Pinpoint the cell where the given text exists, returning its [x, y] midpoint coordinate. 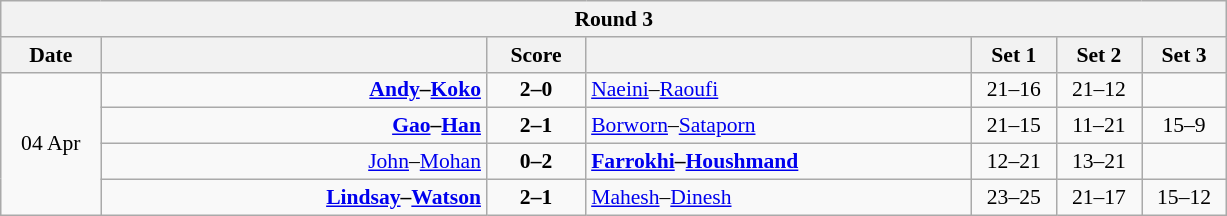
23–25 [1014, 197]
13–21 [1098, 162]
21–15 [1014, 126]
Borworn–Sataporn [778, 126]
Farrokhi–Houshmand [778, 162]
Set 1 [1014, 55]
Naeini–Raoufi [778, 90]
2–0 [536, 90]
04 Apr [51, 143]
Mahesh–Dinesh [778, 197]
Set 3 [1184, 55]
15–9 [1184, 126]
21–12 [1098, 90]
0–2 [536, 162]
Set 2 [1098, 55]
12–21 [1014, 162]
21–16 [1014, 90]
15–12 [1184, 197]
21–17 [1098, 197]
11–21 [1098, 126]
Andy–Koko [294, 90]
Lindsay–Watson [294, 197]
John–Mohan [294, 162]
Gao–Han [294, 126]
Round 3 [614, 19]
Score [536, 55]
Date [51, 55]
